Scan for the cell matching the given text and deliver its (x, y) coordinate at center. 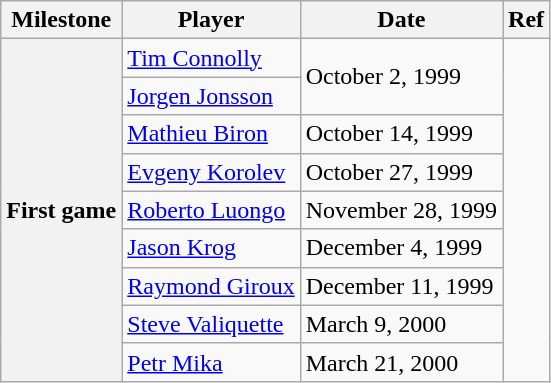
Raymond Giroux (211, 286)
December 11, 1999 (401, 286)
October 27, 1999 (401, 172)
March 21, 2000 (401, 362)
Ref (526, 20)
Evgeny Korolev (211, 172)
Jorgen Jonsson (211, 96)
October 14, 1999 (401, 134)
First game (62, 210)
Steve Valiquette (211, 324)
Roberto Luongo (211, 210)
Player (211, 20)
Jason Krog (211, 248)
Milestone (62, 20)
Petr Mika (211, 362)
Date (401, 20)
November 28, 1999 (401, 210)
Mathieu Biron (211, 134)
December 4, 1999 (401, 248)
Tim Connolly (211, 58)
October 2, 1999 (401, 77)
March 9, 2000 (401, 324)
